Pinpoint the cell where the given text exists, returning its (x, y) midpoint coordinate. 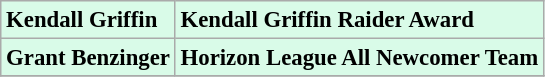
Kendall Griffin Raider Award (359, 20)
Horizon League All Newcomer Team (359, 58)
Grant Benzinger (88, 58)
Kendall Griffin (88, 20)
